Provide the [X, Y] coordinate of the cell's center where the given text is located.  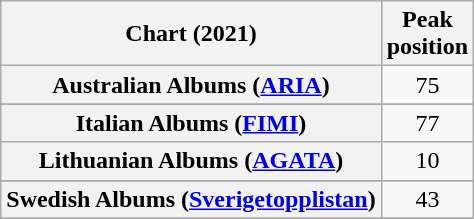
Chart (2021) [191, 34]
43 [427, 199]
Italian Albums (FIMI) [191, 123]
Australian Albums (ARIA) [191, 85]
77 [427, 123]
75 [427, 85]
Peakposition [427, 34]
Swedish Albums (Sverigetopplistan) [191, 199]
Lithuanian Albums (AGATA) [191, 161]
10 [427, 161]
